For the text-containing cell, return its midpoint in [x, y] coordinate format. 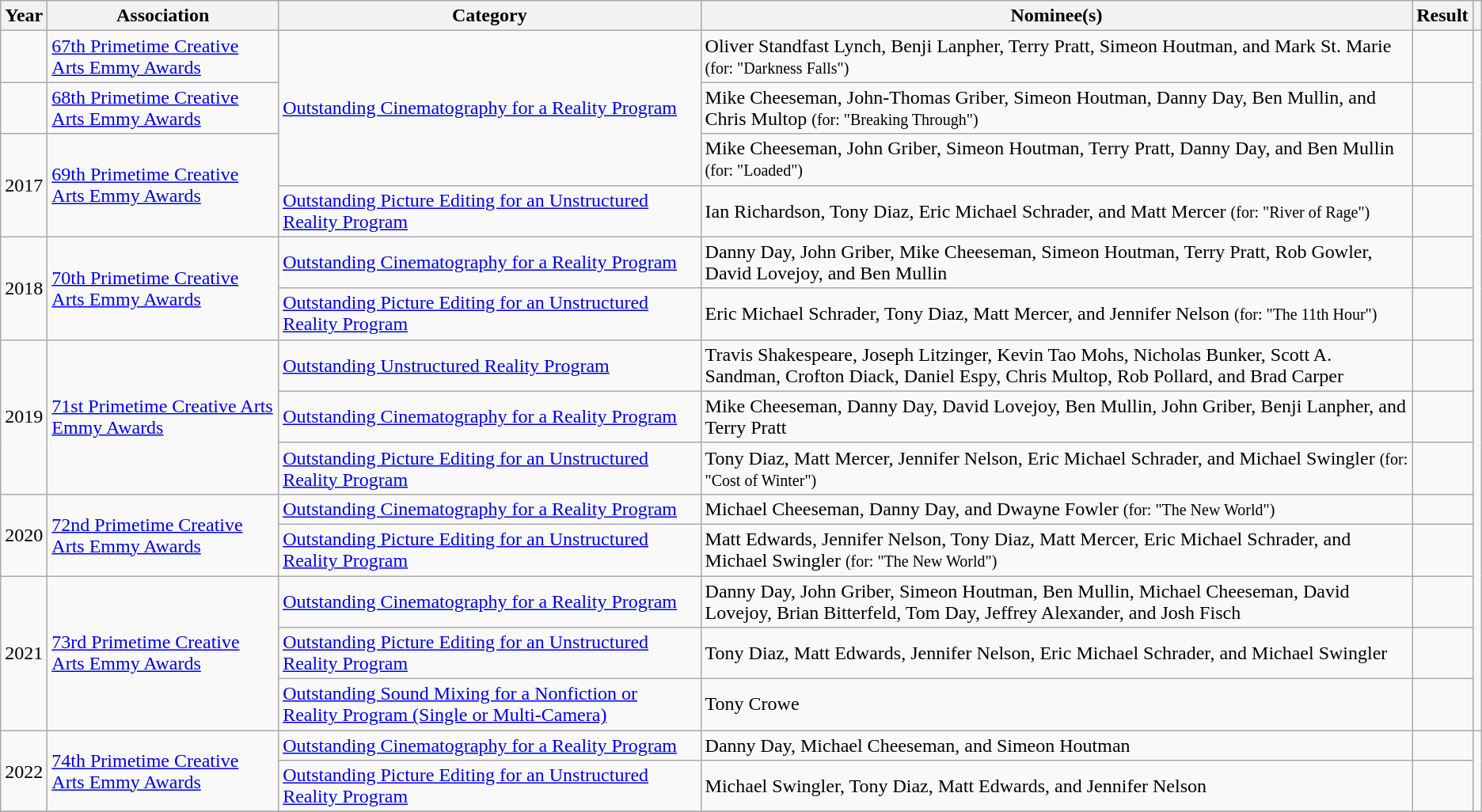
72nd Primetime Creative Arts Emmy Awards [163, 535]
Tony Diaz, Matt Mercer, Jennifer Nelson, Eric Michael Schrader, and Michael Swingler (for: "Cost of Winter") [1056, 469]
Year [24, 16]
Outstanding Sound Mixing for a Nonfiction or Reality Program (Single or Multi-Camera) [489, 704]
2021 [24, 654]
Danny Day, Michael Cheeseman, and Simeon Houtman [1056, 746]
70th Primetime Creative Arts Emmy Awards [163, 288]
68th Primetime Creative Arts Emmy Awards [163, 108]
69th Primetime Creative Arts Emmy Awards [163, 185]
2018 [24, 288]
2017 [24, 185]
Michael Cheeseman, Danny Day, and Dwayne Fowler (for: "The New World") [1056, 509]
Outstanding Unstructured Reality Program [489, 366]
2022 [24, 771]
74th Primetime Creative Arts Emmy Awards [163, 771]
Mike Cheeseman, John-Thomas Griber, Simeon Houtman, Danny Day, Ben Mullin, and Chris Multop (for: "Breaking Through") [1056, 108]
2020 [24, 535]
Matt Edwards, Jennifer Nelson, Tony Diaz, Matt Mercer, Eric Michael Schrader, and Michael Swingler (for: "The New World") [1056, 549]
Danny Day, John Griber, Mike Cheeseman, Simeon Houtman, Terry Pratt, Rob Gowler, David Lovejoy, and Ben Mullin [1056, 263]
67th Primetime Creative Arts Emmy Awards [163, 57]
Result [1442, 16]
Association [163, 16]
73rd Primetime Creative Arts Emmy Awards [163, 654]
Category [489, 16]
2019 [24, 416]
Eric Michael Schrader, Tony Diaz, Matt Mercer, and Jennifer Nelson (for: "The 11th Hour") [1056, 313]
Mike Cheeseman, John Griber, Simeon Houtman, Terry Pratt, Danny Day, and Ben Mullin (for: "Loaded") [1056, 160]
Oliver Standfast Lynch, Benji Lanpher, Terry Pratt, Simeon Houtman, and Mark St. Marie (for: "Darkness Falls") [1056, 57]
Tony Diaz, Matt Edwards, Jennifer Nelson, Eric Michael Schrader, and Michael Swingler [1056, 654]
Tony Crowe [1056, 704]
Mike Cheeseman, Danny Day, David Lovejoy, Ben Mullin, John Griber, Benji Lanpher, and Terry Pratt [1056, 416]
Michael Swingler, Tony Diaz, Matt Edwards, and Jennifer Nelson [1056, 787]
Nominee(s) [1056, 16]
71st Primetime Creative Arts Emmy Awards [163, 416]
Ian Richardson, Tony Diaz, Eric Michael Schrader, and Matt Mercer (for: "River of Rage") [1056, 211]
Danny Day, John Griber, Simeon Houtman, Ben Mullin, Michael Cheeseman, David Lovejoy, Brian Bitterfeld, Tom Day, Jeffrey Alexander, and Josh Fisch [1056, 601]
